From the cell containing the given text, extract its center point as [X, Y] coordinate. 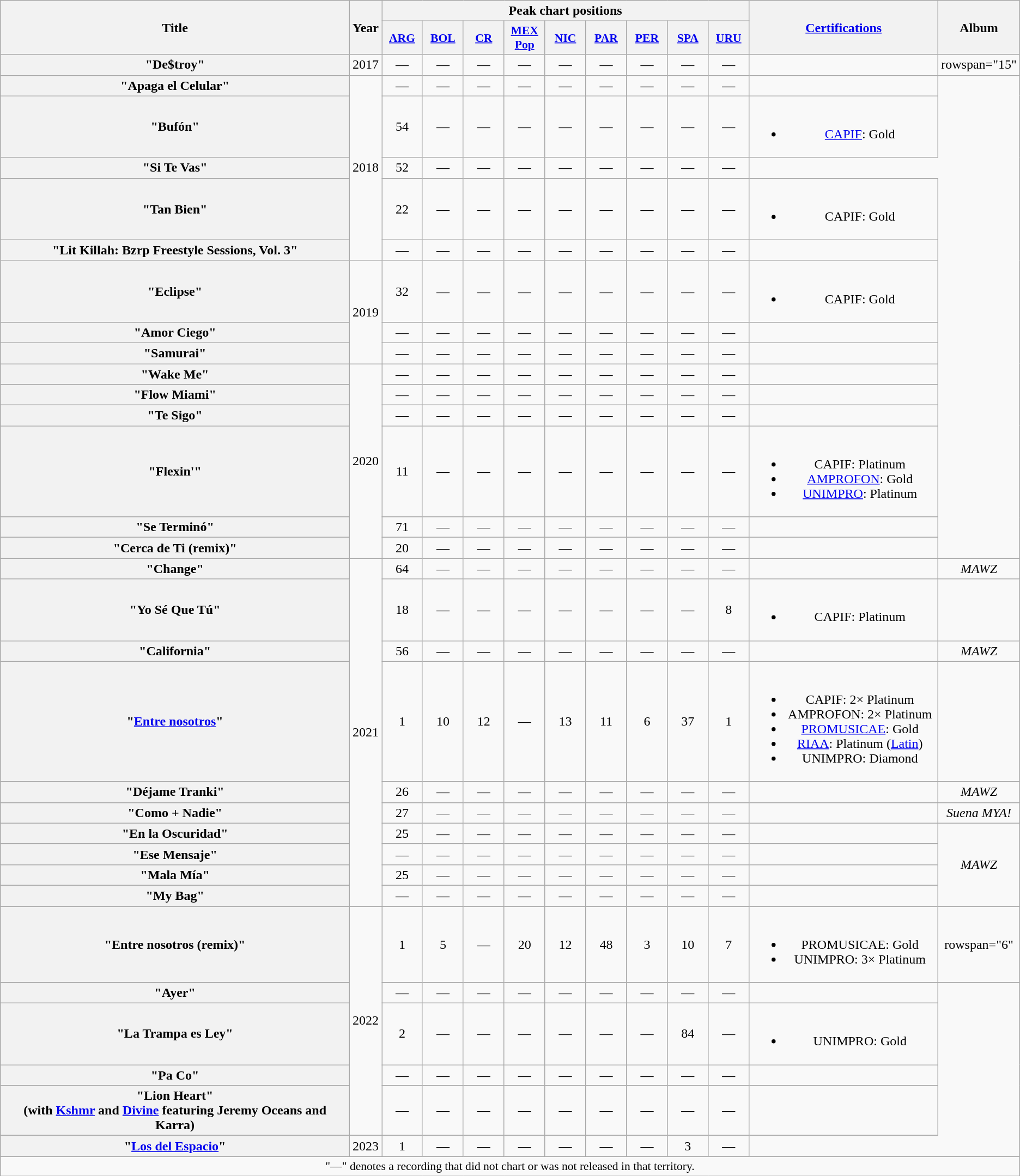
22 [402, 209]
"Eclipse" [175, 291]
Title [175, 27]
Year [365, 27]
"Se Terminó" [175, 527]
NIC [566, 38]
6 [647, 721]
"Cerca de Ti (remix)" [175, 548]
26 [402, 792]
"Change" [175, 569]
PER [647, 38]
URU [729, 38]
71 [402, 527]
"Entre nosotros" [175, 721]
64 [402, 569]
"Déjame Tranki" [175, 792]
PROMUSICAE: GoldUNIMPRO: 3× Platinum [843, 945]
BOL [442, 38]
SPA [688, 38]
84 [688, 1034]
CAPIF: 2× PlatinumAMPROFON: 2× PlatinumPROMUSICAE: GoldRIAA: Platinum (Latin)UNIMPRO: Diamond [843, 721]
52 [402, 168]
CAPIF: Platinum [843, 610]
"Como + Nadie" [175, 813]
54 [402, 126]
"—" denotes a recording that did not chart or was not released in that territory. [510, 1166]
27 [402, 813]
"La Trampa es Ley" [175, 1034]
"Si Te Vas" [175, 168]
18 [402, 610]
56 [402, 651]
rowspan="6" [979, 945]
"Pa Co" [175, 1075]
"Tan Bien" [175, 209]
2021 [365, 732]
48 [606, 945]
2017 [365, 65]
32 [402, 291]
"Lion Heart" (with Kshmr and Divine featuring Jeremy Oceans and Karra) [175, 1111]
Album [979, 27]
"Flow Miami" [175, 395]
"Entre nosotros (remix)" [175, 945]
2 [402, 1034]
"Bufón" [175, 126]
"California" [175, 651]
"Mala Mía" [175, 875]
2018 [365, 168]
"Apaga el Celular" [175, 86]
"Wake Me" [175, 374]
Peak chart positions [566, 11]
2022 [365, 1021]
CAPIF: PlatinumAMPROFON: GoldUNIMPRO: Platinum [843, 472]
Certifications [843, 27]
2020 [365, 461]
Suena MYA! [979, 813]
ARG [402, 38]
37 [688, 721]
"Samurai" [175, 353]
"Flexin'" [175, 472]
2023 [365, 1146]
rowspan="15" [979, 65]
"Amor Ciego" [175, 332]
PAR [606, 38]
"My Bag" [175, 895]
13 [566, 721]
"De$troy" [175, 65]
5 [442, 945]
"Yo Sé Que Tú" [175, 610]
"Te Sigo" [175, 416]
"Ayer" [175, 993]
"Ese Mensaje" [175, 854]
MEXPop [524, 38]
8 [729, 610]
UNIMPRO: Gold [843, 1034]
"En la Oscuridad" [175, 833]
2019 [365, 312]
CR [484, 38]
7 [729, 945]
"Lit Killah: Bzrp Freestyle Sessions, Vol. 3" [175, 250]
"Los del Espacio" [175, 1146]
